Output the [X, Y] coordinate of the center of the cell containing the given text.  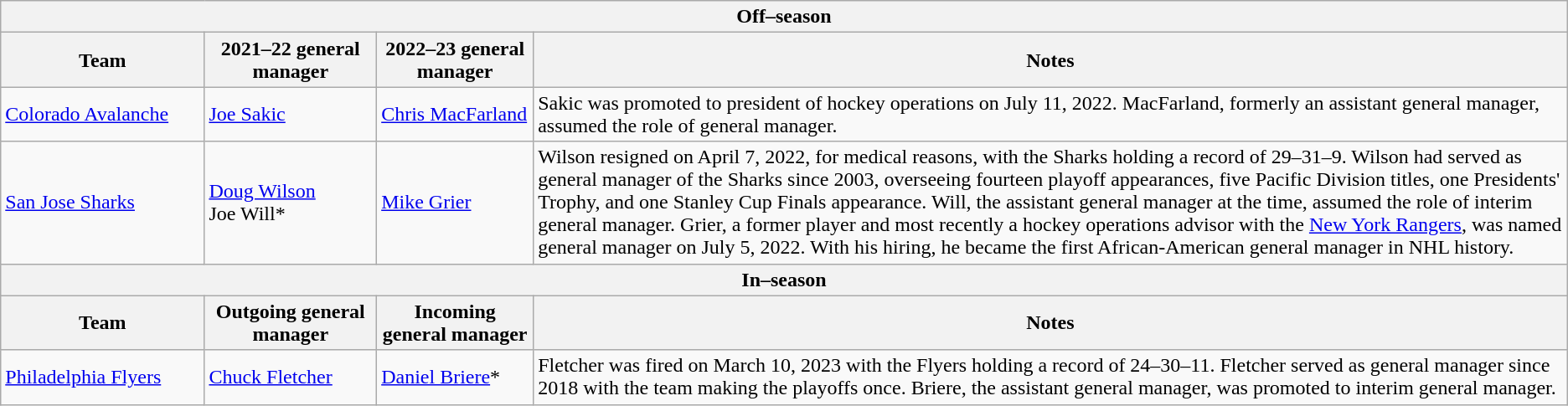
Chuck Fletcher [291, 377]
Joe Sakic [291, 114]
In–season [784, 280]
2022–23 general manager [456, 60]
Off–season [784, 17]
Philadelphia Flyers [102, 377]
San Jose Sharks [102, 203]
Doug WilsonJoe Will* [291, 203]
Outgoing general manager [291, 323]
Daniel Briere* [456, 377]
2021–22 general manager [291, 60]
Mike Grier [456, 203]
Incoming general manager [456, 323]
Chris MacFarland [456, 114]
Colorado Avalanche [102, 114]
